Determine the (x, y) coordinate at the center of the cell enclosing the given text.  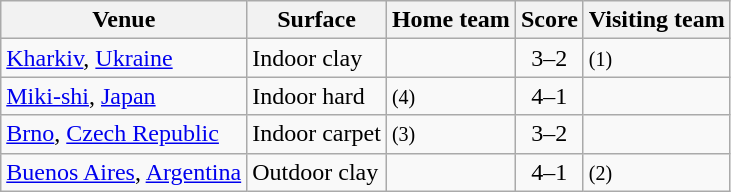
Score (549, 20)
Indoor carpet (317, 134)
Home team (450, 20)
Indoor hard (317, 96)
Kharkiv, Ukraine (124, 58)
Miki-shi, Japan (124, 96)
Visiting team (656, 20)
Brno, Czech Republic (124, 134)
Buenos Aires, Argentina (124, 172)
(2) (656, 172)
Outdoor clay (317, 172)
Indoor clay (317, 58)
(4) (450, 96)
Venue (124, 20)
(1) (656, 58)
(3) (450, 134)
Surface (317, 20)
